Detect which cell encompasses the target text, then output its (x, y) center coordinate. 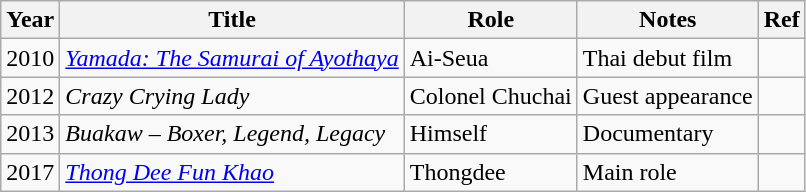
Ai-Seua (490, 58)
2017 (30, 172)
2010 (30, 58)
Thongdee (490, 172)
Guest appearance (668, 96)
Ref (782, 20)
Crazy Crying Lady (232, 96)
Colonel Chuchai (490, 96)
Title (232, 20)
Year (30, 20)
Main role (668, 172)
Documentary (668, 134)
Thong Dee Fun Khao (232, 172)
Yamada: The Samurai of Ayothaya (232, 58)
2012 (30, 96)
Thai debut film (668, 58)
Role (490, 20)
Buakaw – Boxer, Legend, Legacy (232, 134)
Notes (668, 20)
Himself (490, 134)
2013 (30, 134)
